Output the (X, Y) coordinate of the center of the cell containing the given text.  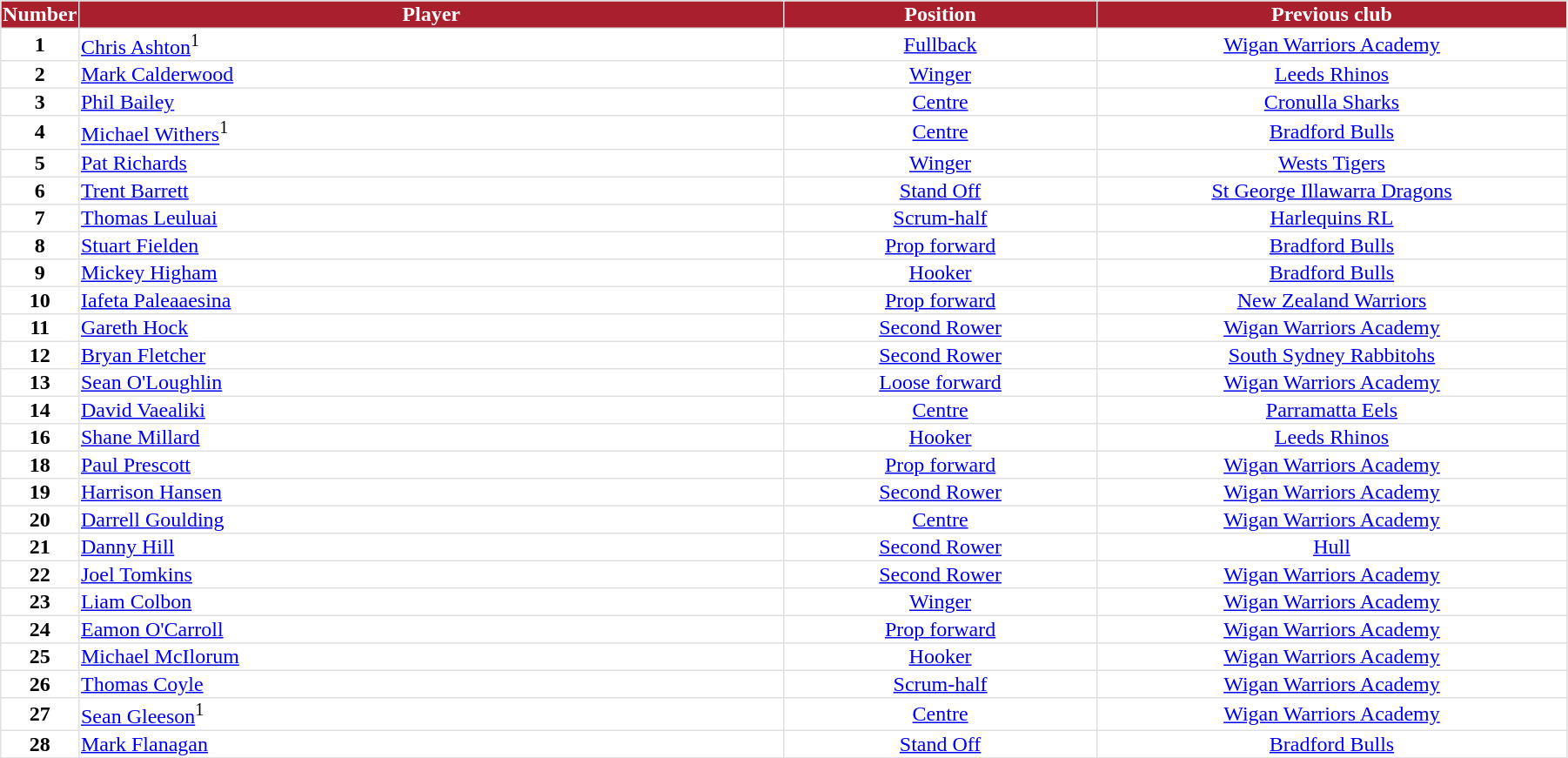
Wests Tigers (1332, 163)
Trent Barrett (432, 191)
Harrison Hansen (432, 492)
14 (40, 410)
Stuart Fielden (432, 245)
24 (40, 629)
Cronulla Sharks (1332, 103)
Player (432, 15)
5 (40, 163)
6 (40, 191)
Iafeta Paleaaesina (432, 300)
10 (40, 300)
25 (40, 656)
Position (941, 15)
Gareth Hock (432, 327)
11 (40, 327)
8 (40, 245)
Darrell Goulding (432, 520)
19 (40, 492)
26 (40, 684)
16 (40, 437)
Previous club (1332, 15)
28 (40, 744)
1 (40, 44)
23 (40, 601)
2 (40, 75)
Shane Millard (432, 437)
Mickey Higham (432, 272)
Chris Ashton1 (432, 44)
9 (40, 272)
21 (40, 547)
Thomas Leuluai (432, 218)
New Zealand Warriors (1332, 300)
Sean Gleeson1 (432, 714)
Parramatta Eels (1332, 410)
Joel Tomkins (432, 574)
Eamon O'Carroll (432, 629)
South Sydney Rabbitohs (1332, 355)
Hull (1332, 547)
18 (40, 465)
Michael McIlorum (432, 656)
3 (40, 103)
Thomas Coyle (432, 684)
Liam Colbon (432, 601)
Loose forward (941, 382)
David Vaealiki (432, 410)
Michael Withers1 (432, 132)
Fullback (941, 44)
Mark Flanagan (432, 744)
Phil Bailey (432, 103)
Sean O'Loughlin (432, 382)
7 (40, 218)
Danny Hill (432, 547)
22 (40, 574)
Number (40, 15)
12 (40, 355)
Mark Calderwood (432, 75)
4 (40, 132)
Pat Richards (432, 163)
Paul Prescott (432, 465)
Bryan Fletcher (432, 355)
13 (40, 382)
20 (40, 520)
Harlequins RL (1332, 218)
St George Illawarra Dragons (1332, 191)
27 (40, 714)
